Search for the cell housing the specified text and yield its [x, y] center coordinate. 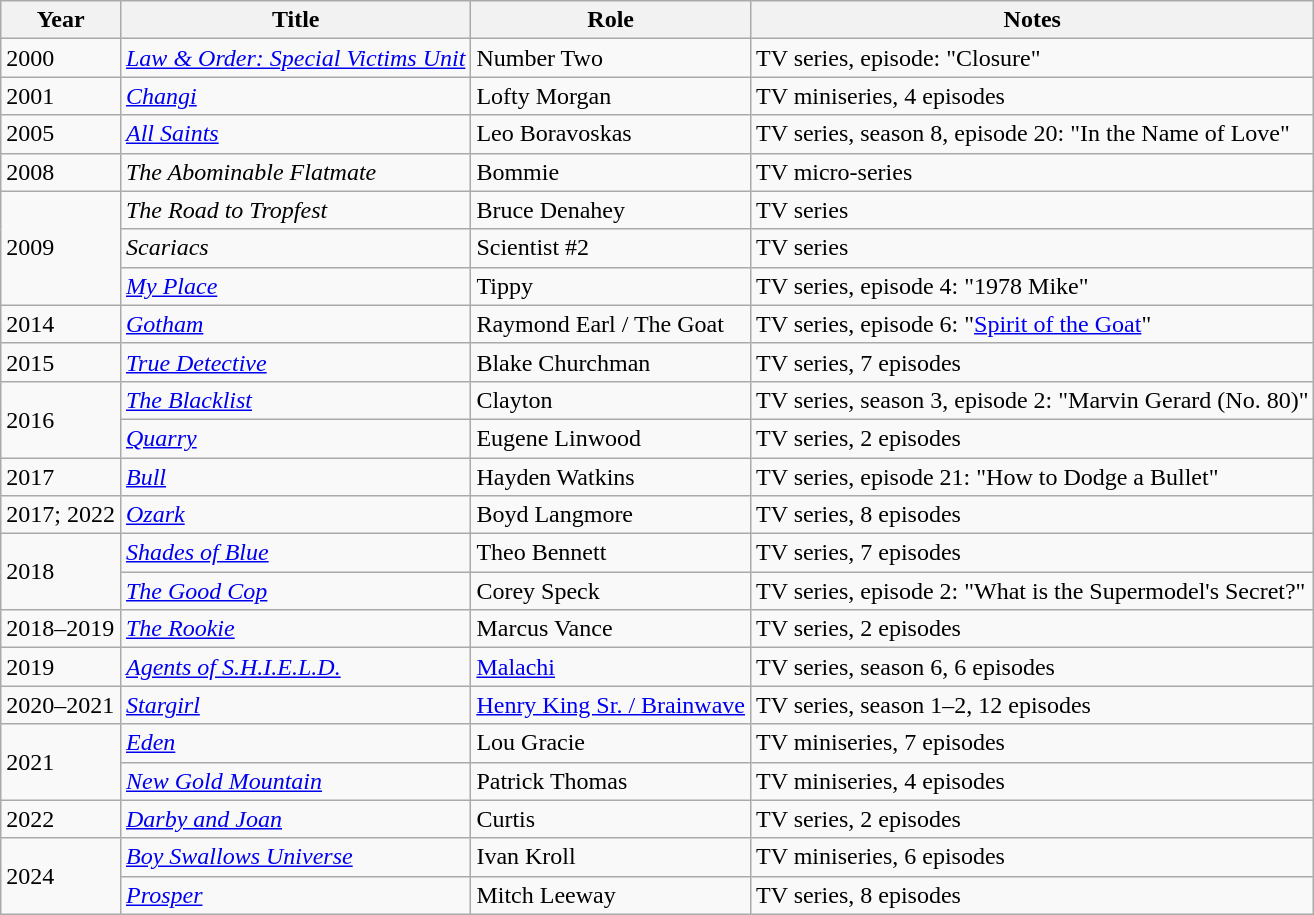
2017 [61, 477]
2009 [61, 248]
Mitch Leeway [611, 895]
2000 [61, 58]
2018–2019 [61, 629]
Scariacs [295, 248]
Leo Boravoskas [611, 134]
Lou Gracie [611, 743]
The Blacklist [295, 400]
2024 [61, 876]
2016 [61, 419]
Stargirl [295, 705]
My Place [295, 286]
Corey Speck [611, 591]
Changi [295, 96]
Henry King Sr. / Brainwave [611, 705]
Hayden Watkins [611, 477]
2019 [61, 667]
Marcus Vance [611, 629]
2001 [61, 96]
2020–2021 [61, 705]
TV series, episode 2: "What is the Supermodel's Secret?" [1032, 591]
Law & Order: Special Victims Unit [295, 58]
2008 [61, 172]
2022 [61, 819]
Notes [1032, 20]
2014 [61, 324]
TV miniseries, 7 episodes [1032, 743]
Boy Swallows Universe [295, 857]
The Abominable Flatmate [295, 172]
Role [611, 20]
2015 [61, 362]
Raymond Earl / The Goat [611, 324]
TV series, episode: "Closure" [1032, 58]
TV series, season 6, 6 episodes [1032, 667]
Ivan Kroll [611, 857]
Title [295, 20]
TV series, episode 6: "Spirit of the Goat" [1032, 324]
Curtis [611, 819]
Ozark [295, 515]
Bull [295, 477]
TV series, episode 21: "How to Dodge a Bullet" [1032, 477]
Darby and Joan [295, 819]
All Saints [295, 134]
Bommie [611, 172]
Tippy [611, 286]
Bruce Denahey [611, 210]
Number Two [611, 58]
2005 [61, 134]
Quarry [295, 438]
Malachi [611, 667]
Prosper [295, 895]
Boyd Langmore [611, 515]
2018 [61, 572]
Scientist #2 [611, 248]
Patrick Thomas [611, 781]
TV micro-series [1032, 172]
The Road to Tropfest [295, 210]
TV series, season 3, episode 2: "Marvin Gerard (No. 80)" [1032, 400]
Agents of S.H.I.E.L.D. [295, 667]
TV miniseries, 6 episodes [1032, 857]
New Gold Mountain [295, 781]
2017; 2022 [61, 515]
Year [61, 20]
TV series, episode 4: "1978 Mike" [1032, 286]
The Rookie [295, 629]
2021 [61, 762]
True Detective [295, 362]
TV series, season 1–2, 12 episodes [1032, 705]
TV series, season 8, episode 20: "In the Name of Love" [1032, 134]
Eden [295, 743]
The Good Cop [295, 591]
Lofty Morgan [611, 96]
Blake Churchman [611, 362]
Gotham [295, 324]
Theo Bennett [611, 553]
Clayton [611, 400]
Shades of Blue [295, 553]
Eugene Linwood [611, 438]
